Extract the (X, Y) coordinate from the center of the cell holding the provided text.  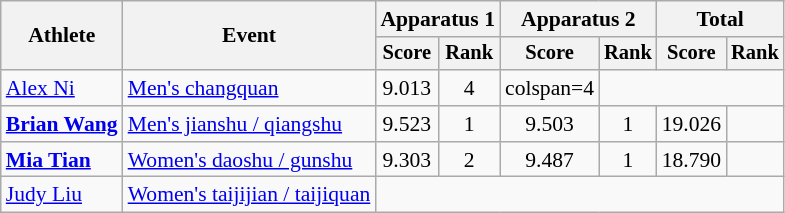
9.503 (550, 124)
9.487 (550, 160)
9.523 (406, 124)
2 (469, 160)
Alex Ni (62, 88)
Women's taijijian / taijiquan (250, 195)
Men's changquan (250, 88)
9.303 (406, 160)
Women's daoshu / gunshu (250, 160)
Brian Wang (62, 124)
Judy Liu (62, 195)
9.013 (406, 88)
colspan=4 (550, 88)
Apparatus 1 (438, 19)
Apparatus 2 (578, 19)
19.026 (692, 124)
Mia Tian (62, 160)
Men's jianshu / qiangshu (250, 124)
Total (720, 19)
18.790 (692, 160)
4 (469, 88)
Athlete (62, 36)
Event (250, 36)
